Capture the cell that displays the provided text and extract its [X, Y] central coordinate. 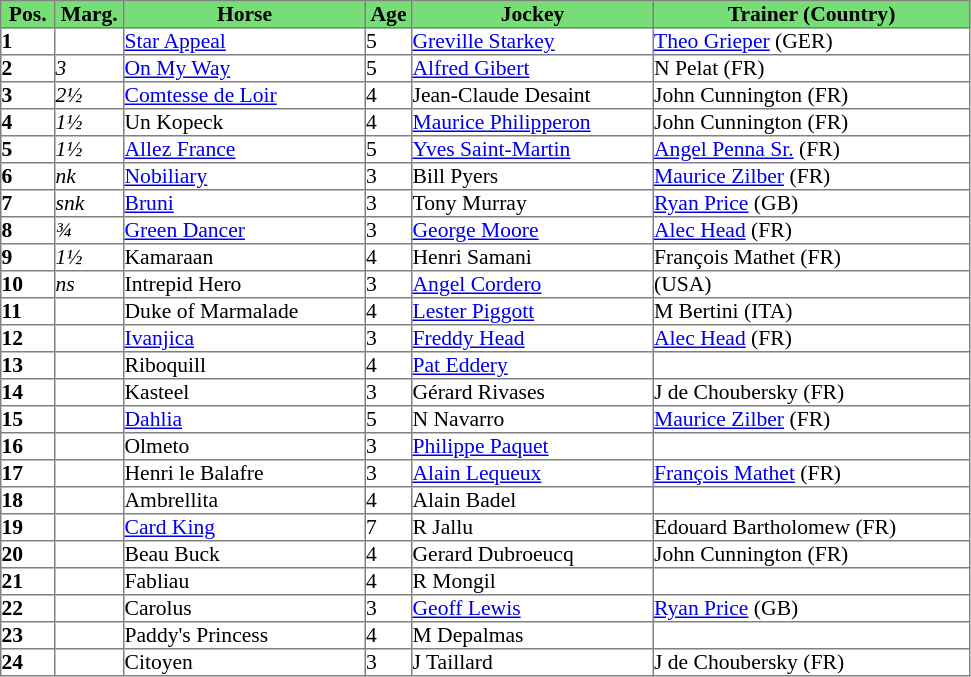
N Pelat (FR) [811, 68]
16 [28, 446]
8 [28, 230]
Trainer (Country) [811, 14]
On My Way [245, 68]
Yves Saint-Martin [533, 150]
23 [28, 636]
10 [28, 284]
Gérard Rivases [533, 392]
15 [28, 420]
Philippe Paquet [533, 446]
Geoff Lewis [533, 608]
1 [28, 42]
Tony Murray [533, 204]
Allez France [245, 150]
¾ [90, 230]
12 [28, 338]
Card King [245, 528]
Pat Eddery [533, 366]
20 [28, 554]
Fabliau [245, 582]
Intrepid Hero [245, 284]
Age [388, 14]
Marg. [90, 14]
Paddy's Princess [245, 636]
21 [28, 582]
Beau Buck [245, 554]
13 [28, 366]
Bruni [245, 204]
R Jallu [533, 528]
Horse [245, 14]
Henri le Balafre [245, 474]
Green Dancer [245, 230]
Gerard Dubroeucq [533, 554]
Comtesse de Loir [245, 96]
snk [90, 204]
Henri Samani [533, 258]
Un Kopeck [245, 122]
Citoyen [245, 662]
Alain Lequeux [533, 474]
11 [28, 312]
J Taillard [533, 662]
Alfred Gibert [533, 68]
N Navarro [533, 420]
ns [90, 284]
Edouard Bartholomew (FR) [811, 528]
R Mongil [533, 582]
6 [28, 176]
Ivanjica [245, 338]
Theo Grieper (GER) [811, 42]
Carolus [245, 608]
2½ [90, 96]
Greville Starkey [533, 42]
Star Appeal [245, 42]
Bill Pyers [533, 176]
Pos. [28, 14]
2 [28, 68]
Lester Piggott [533, 312]
Jean-Claude Desaint [533, 96]
Alain Badel [533, 500]
(USA) [811, 284]
Duke of Marmalade [245, 312]
24 [28, 662]
M Bertini (ITA) [811, 312]
9 [28, 258]
George Moore [533, 230]
Kasteel [245, 392]
Olmeto [245, 446]
Jockey [533, 14]
Kamaraan [245, 258]
14 [28, 392]
Angel Cordero [533, 284]
17 [28, 474]
Freddy Head [533, 338]
18 [28, 500]
Riboquill [245, 366]
19 [28, 528]
Dahlia [245, 420]
nk [90, 176]
Maurice Philipperon [533, 122]
Ambrellita [245, 500]
Angel Penna Sr. (FR) [811, 150]
22 [28, 608]
Nobiliary [245, 176]
M Depalmas [533, 636]
